Output the (x, y) coordinate of the center of the cell containing the given text.  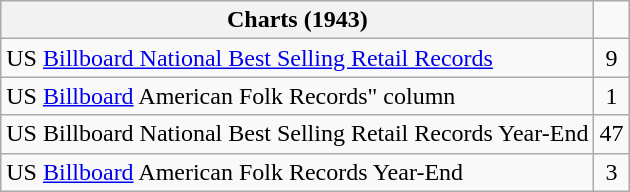
US Billboard National Best Selling Retail Records (298, 58)
US Billboard American Folk Records" column (298, 96)
9 (612, 58)
3 (612, 172)
47 (612, 134)
1 (612, 96)
US Billboard American Folk Records Year-End (298, 172)
Charts (1943) (298, 20)
US Billboard National Best Selling Retail Records Year-End (298, 134)
